From the cell containing the given text, extract its center point as (X, Y) coordinate. 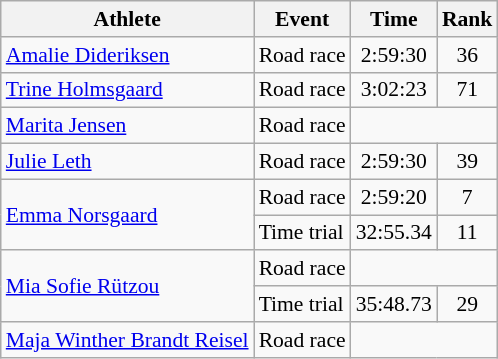
Emma Norsgaard (128, 214)
71 (468, 90)
39 (468, 162)
3:02:23 (394, 90)
11 (468, 233)
29 (468, 304)
36 (468, 55)
32:55.34 (394, 233)
35:48.73 (394, 304)
Rank (468, 19)
Time (394, 19)
Maja Winther Brandt Reisel (128, 340)
Trine Holmsgaard (128, 90)
Athlete (128, 19)
7 (468, 197)
Marita Jensen (128, 126)
2:59:20 (394, 197)
Amalie Dideriksen (128, 55)
Mia Sofie Rützou (128, 286)
Event (302, 19)
Julie Leth (128, 162)
